Extract the (x, y) coordinate from the center of the cell holding the provided text.  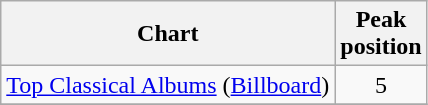
Chart (168, 34)
Top Classical Albums (Billboard) (168, 85)
Peakposition (381, 34)
5 (381, 85)
